Provide the [X, Y] coordinate of the cell's center where the given text is located.  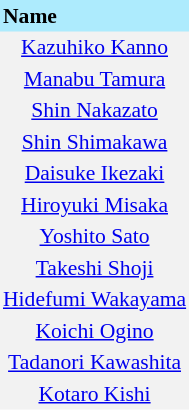
Kotaro Kishi [94, 394]
Tadanori Kawashita [94, 362]
Hidefumi Wakayama [94, 300]
Koichi Ogino [94, 331]
Kazuhiko Kanno [94, 48]
Hiroyuki Misaka [94, 205]
Shin Shimakawa [94, 142]
Daisuke Ikezaki [94, 174]
Takeshi Shoji [94, 268]
Manabu Tamura [94, 79]
Shin Nakazato [94, 110]
Name [94, 16]
Yoshito Sato [94, 236]
